Locate the cell with the specified text and output its (x, y) center coordinate. 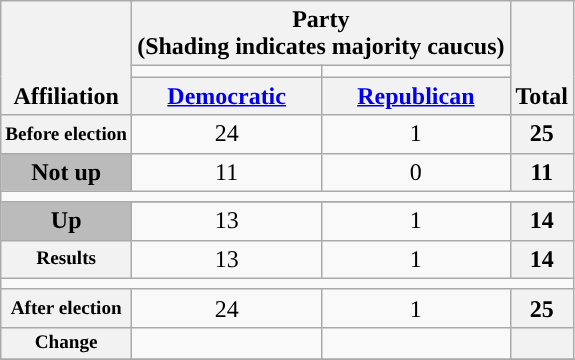
Change (66, 343)
Republican (416, 96)
Party (Shading indicates majority caucus) (321, 34)
Results (66, 259)
After election (66, 308)
Up (66, 221)
Total (542, 58)
Not up (66, 172)
0 (416, 172)
Before election (66, 134)
Democratic (227, 96)
Affiliation (66, 58)
